Capture the cell that displays the provided text and extract its (X, Y) central coordinate. 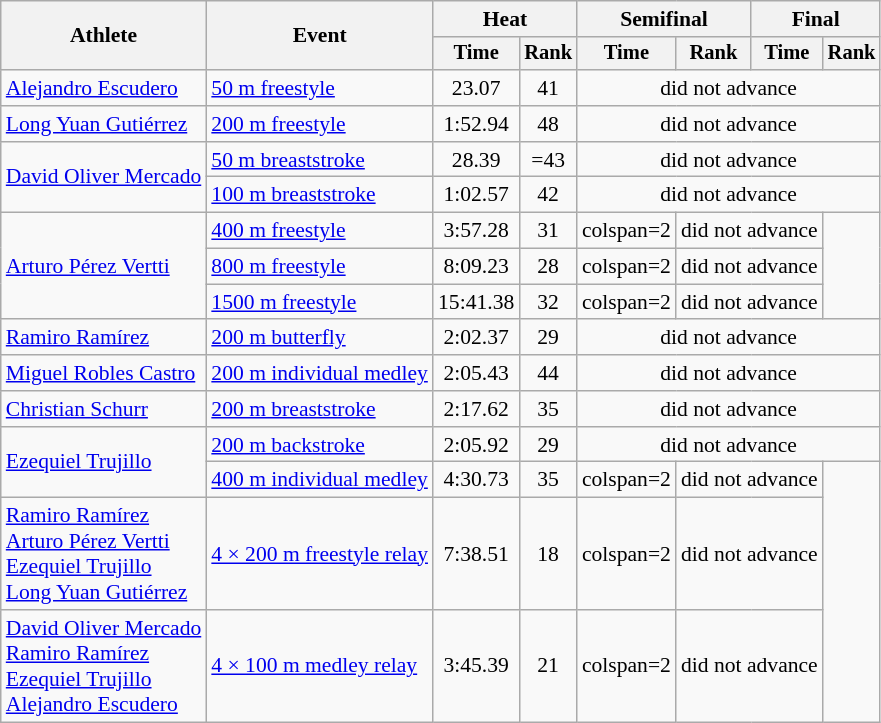
200 m backstroke (320, 445)
28.39 (476, 160)
41 (548, 88)
2:02.37 (476, 338)
Christian Schurr (104, 409)
44 (548, 373)
=43 (548, 160)
15:41.38 (476, 302)
1500 m freestyle (320, 302)
50 m breaststroke (320, 160)
2:05.92 (476, 445)
Alejandro Escudero (104, 88)
1:52.94 (476, 124)
Ramiro RamírezArturo Pérez VerttiEzequiel TrujilloLong Yuan Gutiérrez (104, 554)
David Oliver Mercado (104, 178)
200 m individual medley (320, 373)
2:05.43 (476, 373)
David Oliver MercadoRamiro RamírezEzequiel TrujilloAlejandro Escudero (104, 666)
42 (548, 195)
3:57.28 (476, 231)
200 m freestyle (320, 124)
1:02.57 (476, 195)
Event (320, 36)
Final (816, 19)
21 (548, 666)
400 m freestyle (320, 231)
4 × 100 m medley relay (320, 666)
100 m breaststroke (320, 195)
8:09.23 (476, 267)
200 m breaststroke (320, 409)
31 (548, 231)
Arturo Pérez Vertti (104, 266)
400 m individual medley (320, 480)
7:38.51 (476, 554)
18 (548, 554)
800 m freestyle (320, 267)
3:45.39 (476, 666)
32 (548, 302)
4:30.73 (476, 480)
200 m butterfly (320, 338)
23.07 (476, 88)
2:17.62 (476, 409)
48 (548, 124)
4 × 200 m freestyle relay (320, 554)
Miguel Robles Castro (104, 373)
Heat (505, 19)
50 m freestyle (320, 88)
Athlete (104, 36)
28 (548, 267)
Semifinal (664, 19)
Ezequiel Trujillo (104, 462)
Long Yuan Gutiérrez (104, 124)
Ramiro Ramírez (104, 338)
